Identify which cell holds the provided text, then report its (X, Y) central coordinate. 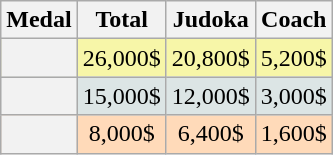
Medal (39, 20)
Coach (294, 20)
3,000$ (294, 96)
6,400$ (210, 134)
12,000$ (210, 96)
5,200$ (294, 58)
20,800$ (210, 58)
1,600$ (294, 134)
26,000$ (122, 58)
15,000$ (122, 96)
Judoka (210, 20)
8,000$ (122, 134)
Total (122, 20)
